Return the (X, Y) coordinate for the center point of the cell that contains the specified text.  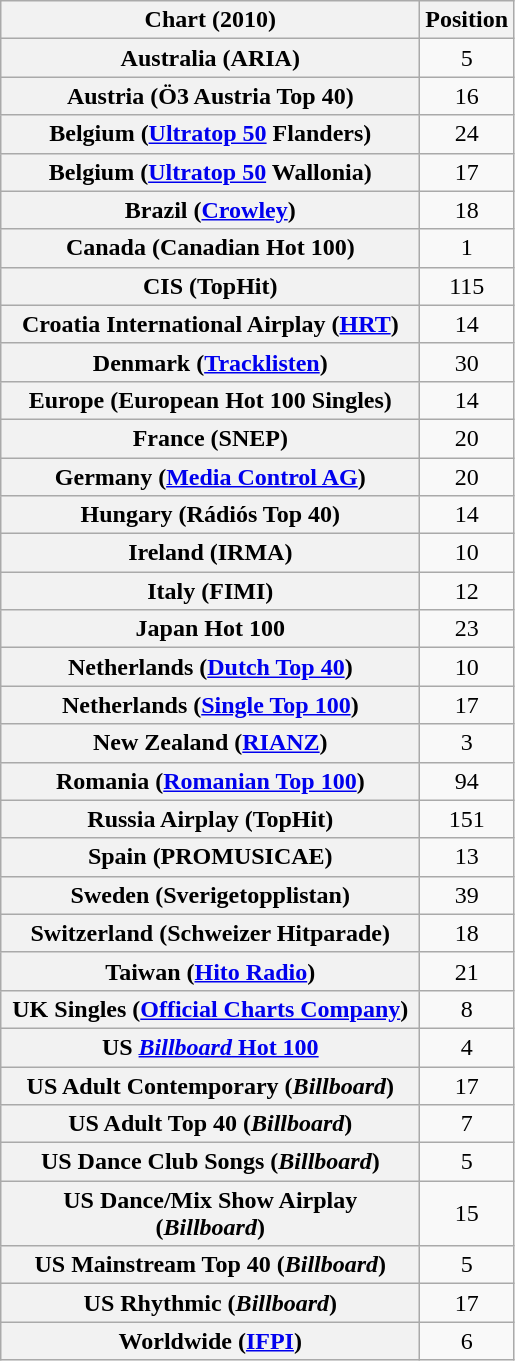
94 (467, 781)
Germany (Media Control AG) (210, 477)
Position (467, 20)
12 (467, 591)
Japan Hot 100 (210, 629)
7 (467, 1124)
UK Singles (Official Charts Company) (210, 1009)
US Billboard Hot 100 (210, 1047)
Ireland (IRMA) (210, 553)
Denmark (Tracklisten) (210, 362)
US Rhythmic (Billboard) (210, 1303)
4 (467, 1047)
US Dance/Mix Show Airplay (Billboard) (210, 1214)
Brazil (Crowley) (210, 210)
US Mainstream Top 40 (Billboard) (210, 1265)
115 (467, 286)
13 (467, 857)
15 (467, 1214)
CIS (TopHit) (210, 286)
Europe (European Hot 100 Singles) (210, 400)
3 (467, 743)
Chart (2010) (210, 20)
US Adult Top 40 (Billboard) (210, 1124)
US Adult Contemporary (Billboard) (210, 1085)
Switzerland (Schweizer Hitparade) (210, 933)
39 (467, 895)
1 (467, 248)
Netherlands (Single Top 100) (210, 705)
Belgium (Ultratop 50 Wallonia) (210, 172)
Netherlands (Dutch Top 40) (210, 667)
Croatia International Airplay (HRT) (210, 324)
24 (467, 134)
23 (467, 629)
Austria (Ö3 Austria Top 40) (210, 96)
Belgium (Ultratop 50 Flanders) (210, 134)
Italy (FIMI) (210, 591)
Canada (Canadian Hot 100) (210, 248)
Hungary (Rádiós Top 40) (210, 515)
Worldwide (IFPI) (210, 1341)
Australia (ARIA) (210, 58)
6 (467, 1341)
21 (467, 971)
New Zealand (RIANZ) (210, 743)
30 (467, 362)
151 (467, 819)
Taiwan (Hito Radio) (210, 971)
8 (467, 1009)
Spain (PROMUSICAE) (210, 857)
16 (467, 96)
Sweden (Sverigetopplistan) (210, 895)
France (SNEP) (210, 438)
US Dance Club Songs (Billboard) (210, 1162)
Romania (Romanian Top 100) (210, 781)
Russia Airplay (TopHit) (210, 819)
